Return the [x, y] coordinate for the center point of the cell that contains the specified text.  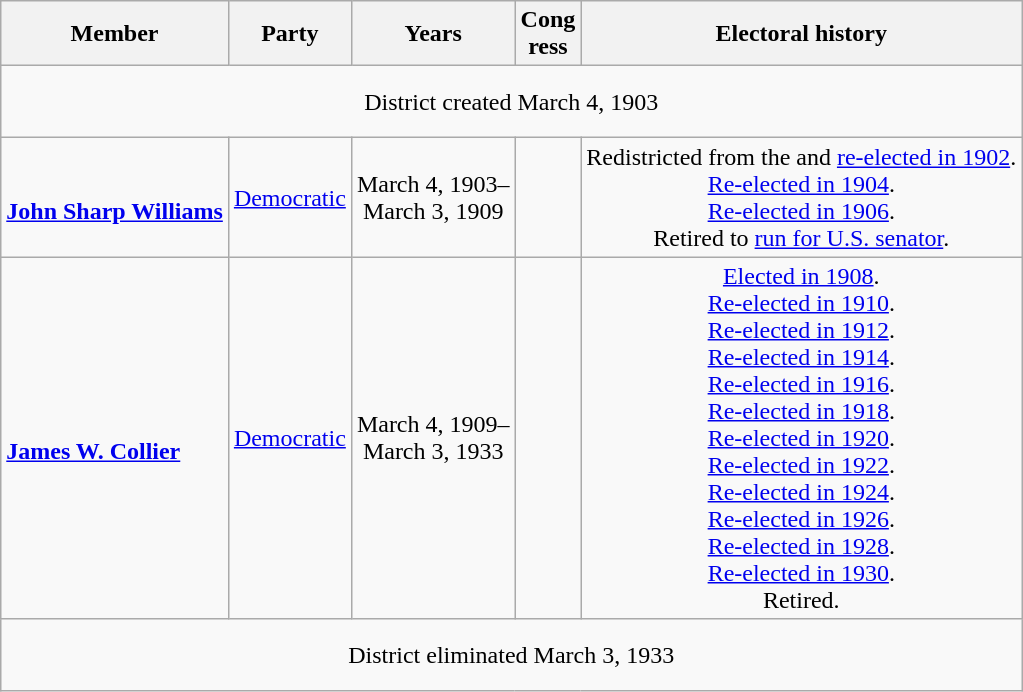
Party [290, 34]
District eliminated March 3, 1933 [512, 655]
Member [115, 34]
March 4, 1909–March 3, 1933 [433, 438]
Years [433, 34]
District created March 4, 1903 [512, 102]
Redistricted from the and re-elected in 1902.Re-elected in 1904.Re-elected in 1906.Retired to run for U.S. senator. [802, 198]
Congress [548, 34]
John Sharp Williams [115, 198]
March 4, 1903–March 3, 1909 [433, 198]
Electoral history [802, 34]
James W. Collier [115, 438]
